Detect which cell encompasses the target text, then output its [x, y] center coordinate. 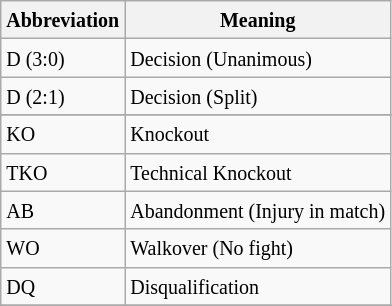
Decision (Unanimous) [258, 58]
D (2:1) [63, 96]
AB [63, 210]
Walkover (No fight) [258, 248]
DQ [63, 286]
Knockout [258, 134]
Meaning [258, 20]
Technical Knockout [258, 172]
D (3:0) [63, 58]
Abbreviation [63, 20]
TKO [63, 172]
Abandonment (Injury in match) [258, 210]
WO [63, 248]
Decision (Split) [258, 96]
Disqualification [258, 286]
KO [63, 134]
